Pinpoint the cell where the given text exists, returning its (x, y) midpoint coordinate. 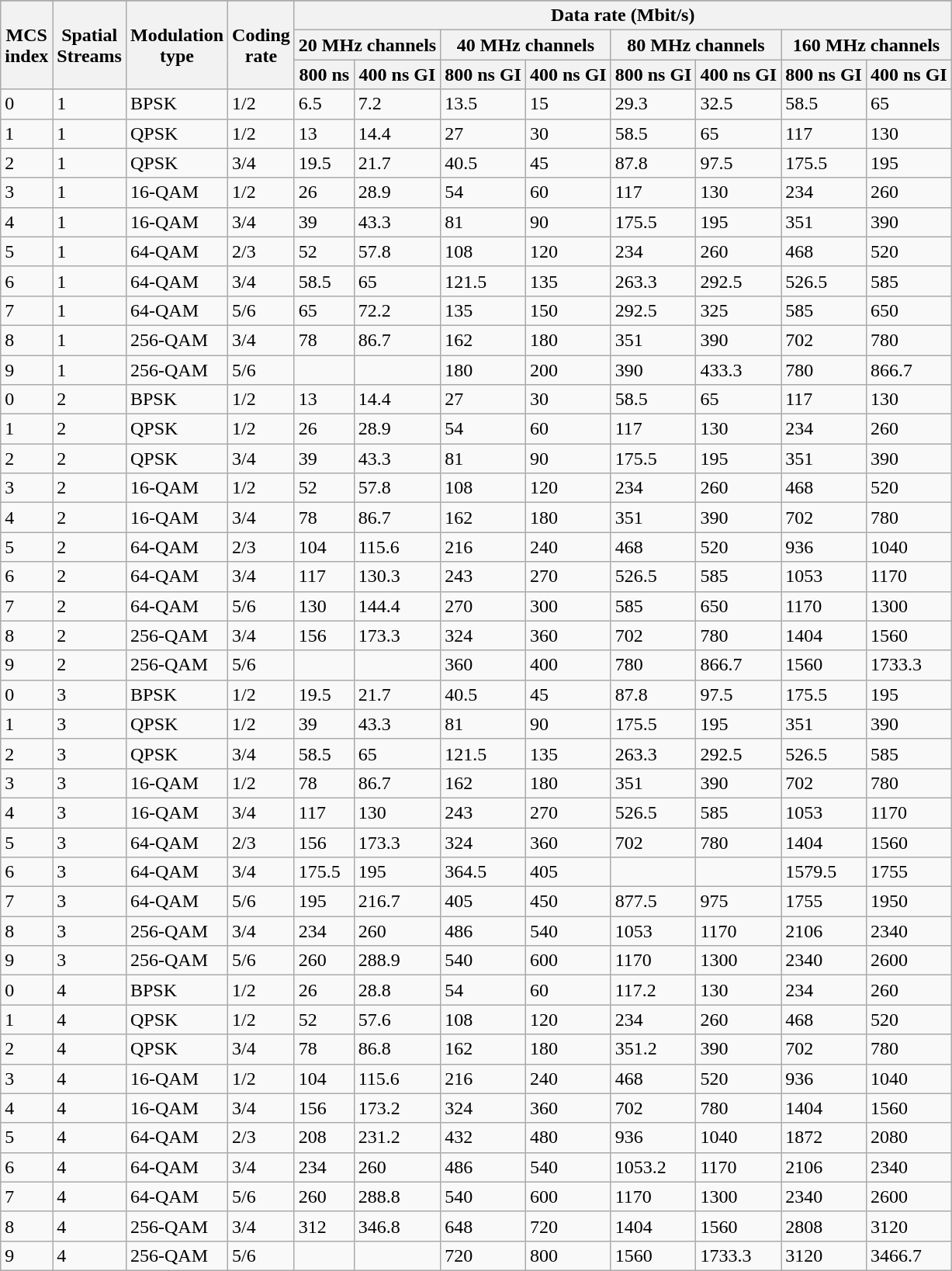
450 (568, 902)
173.2 (397, 1108)
1579.5 (824, 872)
480 (568, 1138)
SpatialStreams (90, 45)
800 ns (324, 74)
208 (324, 1138)
216.7 (397, 902)
57.6 (397, 1020)
117.2 (653, 990)
13.5 (483, 104)
80 MHz channels (696, 45)
1053.2 (653, 1167)
288.9 (397, 961)
975 (739, 902)
288.8 (397, 1197)
72.2 (397, 310)
130.3 (397, 577)
351.2 (653, 1049)
32.5 (739, 104)
200 (568, 370)
300 (568, 606)
Codingrate (261, 45)
231.2 (397, 1138)
2808 (824, 1226)
Modulationtype (177, 45)
877.5 (653, 902)
28.8 (397, 990)
312 (324, 1226)
433.3 (739, 370)
Data rate (Mbit/s) (622, 16)
86.8 (397, 1049)
648 (483, 1226)
40 MHz channels (526, 45)
346.8 (397, 1226)
2080 (909, 1138)
432 (483, 1138)
400 (568, 665)
325 (739, 310)
364.5 (483, 872)
800 (568, 1255)
3466.7 (909, 1255)
6.5 (324, 104)
1950 (909, 902)
1872 (824, 1138)
29.3 (653, 104)
144.4 (397, 606)
150 (568, 310)
15 (568, 104)
MCSindex (26, 45)
7.2 (397, 104)
160 MHz channels (867, 45)
20 MHz channels (367, 45)
